Capture the cell that displays the provided text and extract its [x, y] central coordinate. 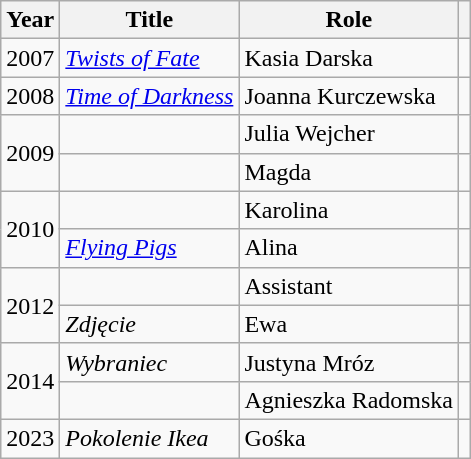
2007 [30, 58]
Justyna Mróz [349, 362]
Joanna Kurczewska [349, 96]
Year [30, 20]
Ewa [349, 324]
Magda [349, 172]
Flying Pigs [150, 248]
Title [150, 20]
2010 [30, 229]
Twists of Fate [150, 58]
Zdjęcie [150, 324]
2012 [30, 305]
Alina [349, 248]
2023 [30, 438]
Gośka [349, 438]
Pokolenie Ikea [150, 438]
Wybraniec [150, 362]
Julia Wejcher [349, 134]
2008 [30, 96]
Kasia Darska [349, 58]
Agnieszka Radomska [349, 400]
2014 [30, 381]
2009 [30, 153]
Role [349, 20]
Time of Darkness [150, 96]
Karolina [349, 210]
Assistant [349, 286]
